For the text-containing cell, return its midpoint in (X, Y) coordinate format. 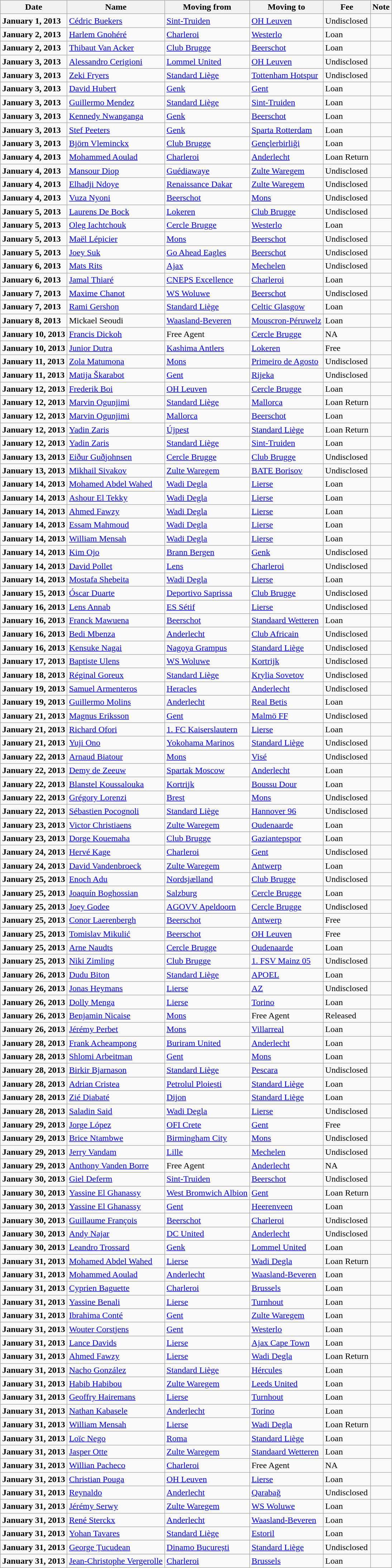
APOEL (286, 975)
Dorge Kouemaha (116, 839)
January 8, 2013 (34, 320)
Arne Naudts (116, 947)
Lens Annab (116, 607)
Enoch Adu (116, 879)
Arnaud Biatour (116, 757)
Zié Diabaté (116, 1097)
Hannover 96 (286, 811)
Vuza Nyoni (116, 198)
Magnus Eriksson (116, 716)
AZ (286, 988)
Conor Laerenbergh (116, 920)
George Țucudean (116, 1547)
BATE Borisov (286, 471)
Ajax Cape Town (286, 1343)
Moving to (286, 7)
Dinamo București (207, 1547)
Spartak Moscow (207, 770)
David Pollet (116, 566)
Roma (207, 1438)
Buriram United (207, 1043)
Cédric Buekers (116, 21)
DC United (207, 1234)
Óscar Duarte (116, 593)
Geoffry Hairemans (116, 1397)
Loïc Nego (116, 1438)
Fee (347, 7)
Mats Rits (116, 266)
Qarabağ (286, 1493)
Richard Ofori (116, 729)
Nacho González (116, 1370)
Name (116, 7)
Mostafa Shebeita (116, 579)
January 15, 2013 (34, 593)
Adrian Cristea (116, 1084)
Dudu Biton (116, 975)
Rijeka (286, 375)
Jérémy Serwy (116, 1506)
Jean-Christophe Vergerolle (116, 1561)
Krylia Sovetov (286, 675)
Dijon (207, 1097)
Maël Lépicier (116, 239)
January 1, 2013 (34, 21)
ES Sétif (207, 607)
Moving from (207, 7)
West Bromwich Albion (207, 1193)
Niki Zimling (116, 961)
Frank Acheampong (116, 1043)
Blanstel Koussalouka (116, 784)
Guédiawaye (207, 171)
Elhadji Ndoye (116, 184)
Harlem Gnohéré (116, 34)
Sparta Rotterdam (286, 130)
Stef Peeters (116, 130)
Joey Godee (116, 907)
Anthony Vanden Borre (116, 1166)
René Sterckx (116, 1520)
Yassine Benali (116, 1302)
Deportivo Saprissa (207, 593)
Franck Mawuena (116, 621)
Kashima Antlers (207, 348)
Heerenveen (286, 1206)
David Hubert (116, 89)
Brest (207, 797)
Nagoya Grampus (207, 648)
Oleg Iachtchouk (116, 225)
Joey Suk (116, 252)
Lance Davids (116, 1343)
Renaissance Dakar (207, 184)
Brann Bergen (207, 552)
Hércules (286, 1370)
Jasper Otte (116, 1452)
Ajax (207, 266)
Heracles (207, 689)
OFI Crete (207, 1125)
Sébastien Pocognoli (116, 811)
Villarreal (286, 1029)
Matija Škarabot (116, 375)
Benjamin Nicaise (116, 1015)
Ibrahima Conté (116, 1316)
1. FSV Mainz 05 (286, 961)
Gençlerbirliği (286, 143)
Date (34, 7)
Eiður Guðjohnsen (116, 457)
Hervé Kage (116, 852)
Andy Najar (116, 1234)
Baptiste Ulens (116, 661)
Újpest (207, 430)
Kim Ojo (116, 552)
Brice Ntambwe (116, 1138)
Salzburg (207, 893)
Tomislav Mikulić (116, 934)
Note (381, 7)
Guillaume François (116, 1220)
Dolly Menga (116, 1002)
Nathan Kabasele (116, 1411)
Estoril (286, 1534)
Bedi Mbenza (116, 634)
Tottenham Hotspur (286, 75)
Yuji Ono (116, 743)
Yokohama Marinos (207, 743)
Mickael Seoudi (116, 320)
January 17, 2013 (34, 661)
Laurens De Bock (116, 212)
Mikhail Sivakov (116, 471)
Leeds United (286, 1384)
Malmö FF (286, 716)
Willian Pacheco (116, 1465)
Joaquín Boghossian (116, 893)
Zeki Fryers (116, 75)
Mouscron-Péruwelz (286, 320)
Demy de Zeeuw (116, 770)
Christian Pouga (116, 1479)
Club Africain (286, 634)
Ashour El Tekky (116, 498)
Zola Matumona (116, 361)
Pescara (286, 1070)
Celtic Glasgow (286, 307)
Björn Vleminckx (116, 143)
Essam Mahmoud (116, 525)
Reynaldo (116, 1493)
David Vandenbroeck (116, 866)
Kennedy Nwanganga (116, 116)
AGOVV Apeldoorn (207, 907)
Jamal Thiaré (116, 280)
Alessandro Cerigioni (116, 62)
Grégory Lorenzi (116, 797)
Samuel Armenteros (116, 689)
Primeiro de Agosto (286, 361)
Thibaut Van Acker (116, 48)
January 18, 2013 (34, 675)
Jerry Vandam (116, 1152)
Gaziantepspor (286, 839)
Nordsjælland (207, 879)
Francis Dickoh (116, 334)
Boussu Dour (286, 784)
Birkir Bjarnason (116, 1070)
Giel Deferm (116, 1179)
CNEPS Excellence (207, 280)
Guillermo Molins (116, 702)
Saladin Said (116, 1111)
Jorge López (116, 1125)
Released (347, 1015)
Mansour Diop (116, 171)
Jérémy Perbet (116, 1029)
Shlomi Arbeitman (116, 1057)
Real Betis (286, 702)
Victor Christiaens (116, 825)
Lens (207, 566)
Yohan Tavares (116, 1534)
Kensuke Nagai (116, 648)
Cyprien Baguette (116, 1288)
Maxime Chanot (116, 293)
Junior Dutra (116, 348)
Guillermo Mendez (116, 102)
Go Ahead Eagles (207, 252)
Réginal Goreux (116, 675)
Visé (286, 757)
Petrolul Ploiești (207, 1084)
Frederik Boi (116, 389)
Leandro Trossard (116, 1247)
Wouter Corstjens (116, 1329)
Habib Habibou (116, 1384)
Birmingham City (207, 1138)
1. FC Kaiserslautern (207, 729)
Lille (207, 1152)
Jonas Heymans (116, 988)
Rami Gershon (116, 307)
